Return (x, y) of the center of cell containing provided text 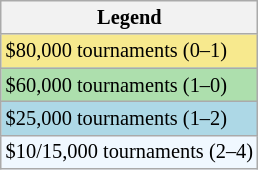
$60,000 tournaments (1–0) (130, 85)
Legend (130, 17)
$10/15,000 tournaments (2–4) (130, 152)
$80,000 tournaments (0–1) (130, 51)
$25,000 tournaments (1–2) (130, 118)
